Extract the [x, y] coordinate from the center of the cell holding the provided text.  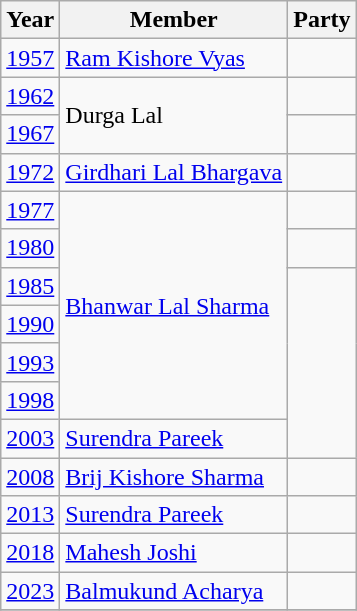
2008 [30, 477]
Party [322, 20]
1998 [30, 400]
Bhanwar Lal Sharma [174, 305]
Mahesh Joshi [174, 553]
2018 [30, 553]
1993 [30, 362]
2013 [30, 515]
2003 [30, 438]
1977 [30, 210]
Balmukund Acharya [174, 591]
Member [174, 20]
1972 [30, 172]
Girdhari Lal Bhargava [174, 172]
1962 [30, 96]
Ram Kishore Vyas [174, 58]
1967 [30, 134]
1985 [30, 286]
1980 [30, 248]
1957 [30, 58]
Year [30, 20]
Brij Kishore Sharma [174, 477]
2023 [30, 591]
Durga Lal [174, 115]
1990 [30, 324]
